Search for the cell housing the specified text and yield its (X, Y) center coordinate. 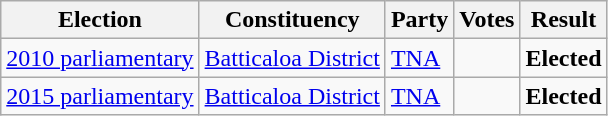
2010 parliamentary (100, 58)
Result (564, 20)
Party (419, 20)
Election (100, 20)
Votes (487, 20)
2015 parliamentary (100, 96)
Constituency (292, 20)
